For the text-containing cell, return its midpoint in [X, Y] coordinate format. 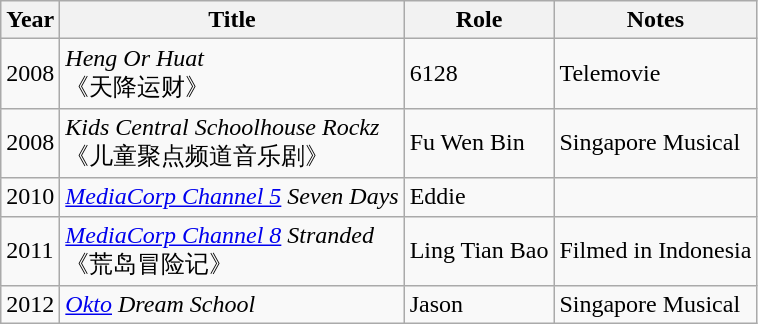
MediaCorp Channel 8 Stranded《荒岛冒险记》 [232, 251]
Jason [479, 305]
Role [479, 20]
Notes [656, 20]
2011 [30, 251]
MediaCorp Channel 5 Seven Days [232, 197]
Fu Wen Bin [479, 143]
Heng Or Huat《天降运财》 [232, 74]
Title [232, 20]
Ling Tian Bao [479, 251]
Okto Dream School [232, 305]
Eddie [479, 197]
Kids Central Schoolhouse Rockz《儿童聚点频道音乐剧》 [232, 143]
2012 [30, 305]
Year [30, 20]
Filmed in Indonesia [656, 251]
6128 [479, 74]
Telemovie [656, 74]
2010 [30, 197]
